Output the (x, y) coordinate of the center of the cell containing the given text.  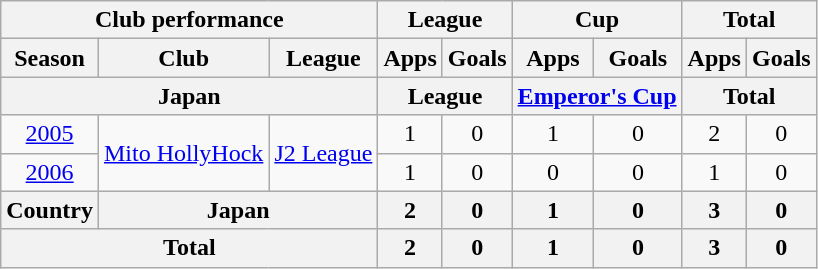
Country (50, 210)
J2 League (324, 153)
2005 (50, 134)
Mito HollyHock (183, 153)
Cup (597, 20)
2006 (50, 172)
Club performance (190, 20)
Club (183, 58)
Emperor's Cup (597, 96)
Season (50, 58)
